Extract the (X, Y) coordinate from the center of the cell holding the provided text.  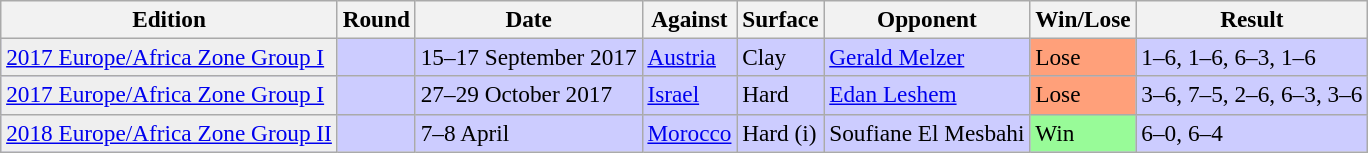
Clay (780, 57)
Win (1083, 133)
Round (376, 19)
Opponent (927, 19)
Surface (780, 19)
Hard (i) (780, 133)
6–0, 6–4 (1252, 133)
3–6, 7–5, 2–6, 6–3, 3–6 (1252, 95)
27–29 October 2017 (528, 95)
7–8 April (528, 133)
Win/Lose (1083, 19)
Soufiane El Mesbahi (927, 133)
Edan Leshem (927, 95)
Result (1252, 19)
Against (690, 19)
2018 Europe/Africa Zone Group II (170, 133)
Israel (690, 95)
15–17 September 2017 (528, 57)
Gerald Melzer (927, 57)
Edition (170, 19)
Morocco (690, 133)
Austria (690, 57)
1–6, 1–6, 6–3, 1–6 (1252, 57)
Date (528, 19)
Hard (780, 95)
